Locate the cell with the specified text and output its [x, y] center coordinate. 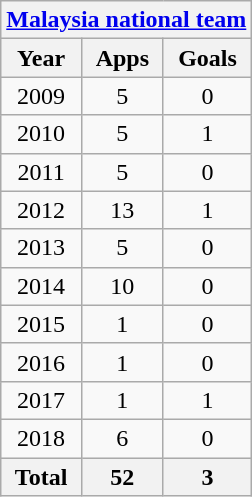
2018 [42, 438]
2009 [42, 96]
10 [122, 286]
Year [42, 58]
2013 [42, 248]
2016 [42, 362]
Goals [208, 58]
2017 [42, 400]
2011 [42, 172]
2014 [42, 286]
Malaysia national team [126, 20]
Apps [122, 58]
6 [122, 438]
13 [122, 210]
2012 [42, 210]
Total [42, 477]
3 [208, 477]
2015 [42, 324]
2010 [42, 134]
52 [122, 477]
